Locate the cell with the specified text and output its (x, y) center coordinate. 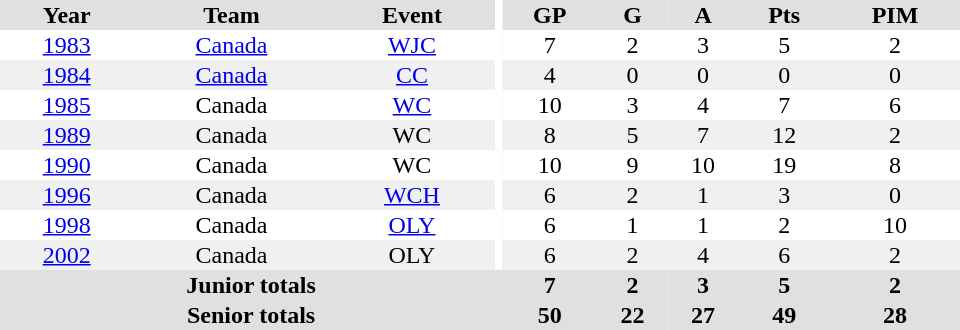
GP (550, 15)
Senior totals (251, 315)
2002 (66, 255)
1996 (66, 195)
19 (784, 165)
WCH (412, 195)
Junior totals (251, 285)
28 (895, 315)
27 (704, 315)
Pts (784, 15)
1990 (66, 165)
22 (632, 315)
A (704, 15)
9 (632, 165)
1984 (66, 75)
1989 (66, 135)
12 (784, 135)
1985 (66, 105)
Event (412, 15)
WJC (412, 45)
PIM (895, 15)
Year (66, 15)
Team (231, 15)
1983 (66, 45)
50 (550, 315)
49 (784, 315)
1998 (66, 225)
G (632, 15)
CC (412, 75)
